Pinpoint the cell where the given text exists, returning its [X, Y] midpoint coordinate. 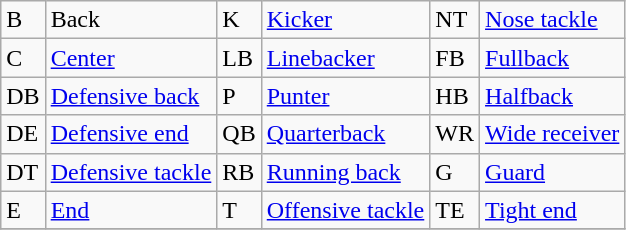
E [23, 210]
P [239, 96]
TE [455, 210]
Nose tackle [552, 20]
WR [455, 134]
Linebacker [346, 58]
G [455, 172]
Running back [346, 172]
DE [23, 134]
NT [455, 20]
Defensive back [131, 96]
Halfback [552, 96]
End [131, 210]
Guard [552, 172]
B [23, 20]
LB [239, 58]
Punter [346, 96]
Back [131, 20]
Center [131, 58]
K [239, 20]
Offensive tackle [346, 210]
Fullback [552, 58]
Defensive tackle [131, 172]
Kicker [346, 20]
C [23, 58]
DB [23, 96]
Wide receiver [552, 134]
Tight end [552, 210]
DT [23, 172]
QB [239, 134]
RB [239, 172]
HB [455, 96]
Defensive end [131, 134]
T [239, 210]
Quarterback [346, 134]
FB [455, 58]
